For the text-containing cell, return its midpoint in (X, Y) coordinate format. 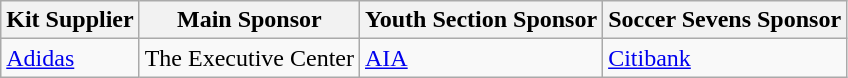
Youth Section Sponsor (480, 20)
Soccer Sevens Sponsor (725, 20)
AIA (480, 58)
Kit Supplier (70, 20)
Main Sponsor (249, 20)
The Executive Center (249, 58)
Citibank (725, 58)
Adidas (70, 58)
